Provide the (X, Y) coordinate of the cell's center where the given text is located.  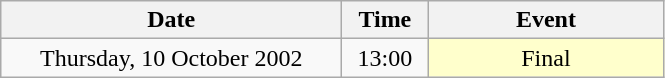
Time (385, 20)
Thursday, 10 October 2002 (172, 58)
13:00 (385, 58)
Date (172, 20)
Event (546, 20)
Final (546, 58)
